Capture the cell that displays the provided text and extract its (x, y) central coordinate. 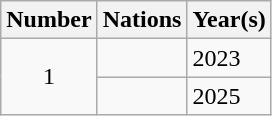
2023 (229, 58)
Year(s) (229, 20)
1 (49, 77)
Nations (142, 20)
2025 (229, 96)
Number (49, 20)
